Capture the cell that displays the provided text and extract its [x, y] central coordinate. 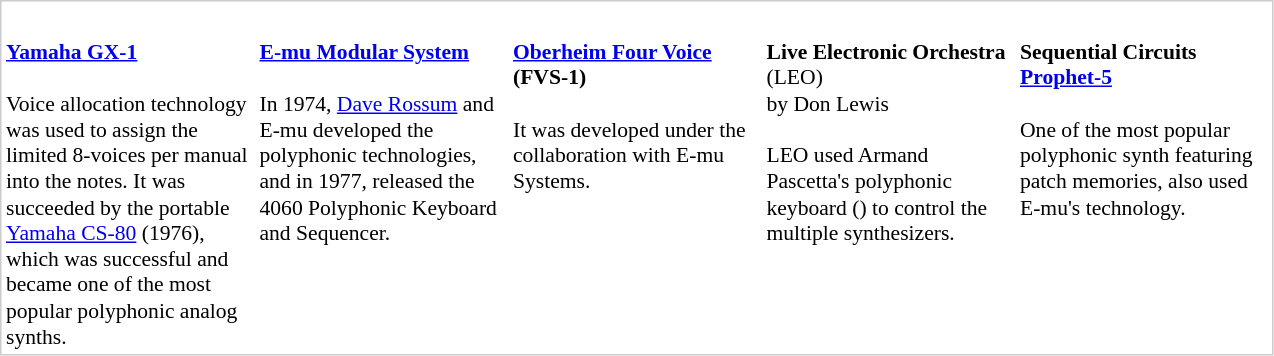
Oberheim Four Voice (FVS-1) It was developed under the collaboration with E-mu Systems. [637, 195]
Sequential Circuits Prophet-5 One of the most popular polyphonic synth featuring patch memories, also used E-mu's technology. [1143, 195]
Live Electronic Orchestra (LEO)by Don Lewis LEO used Armand Pascetta's polyphonic keyboard () to control the multiple synthesizers. [890, 195]
